Return [x, y] of the center of cell containing provided text 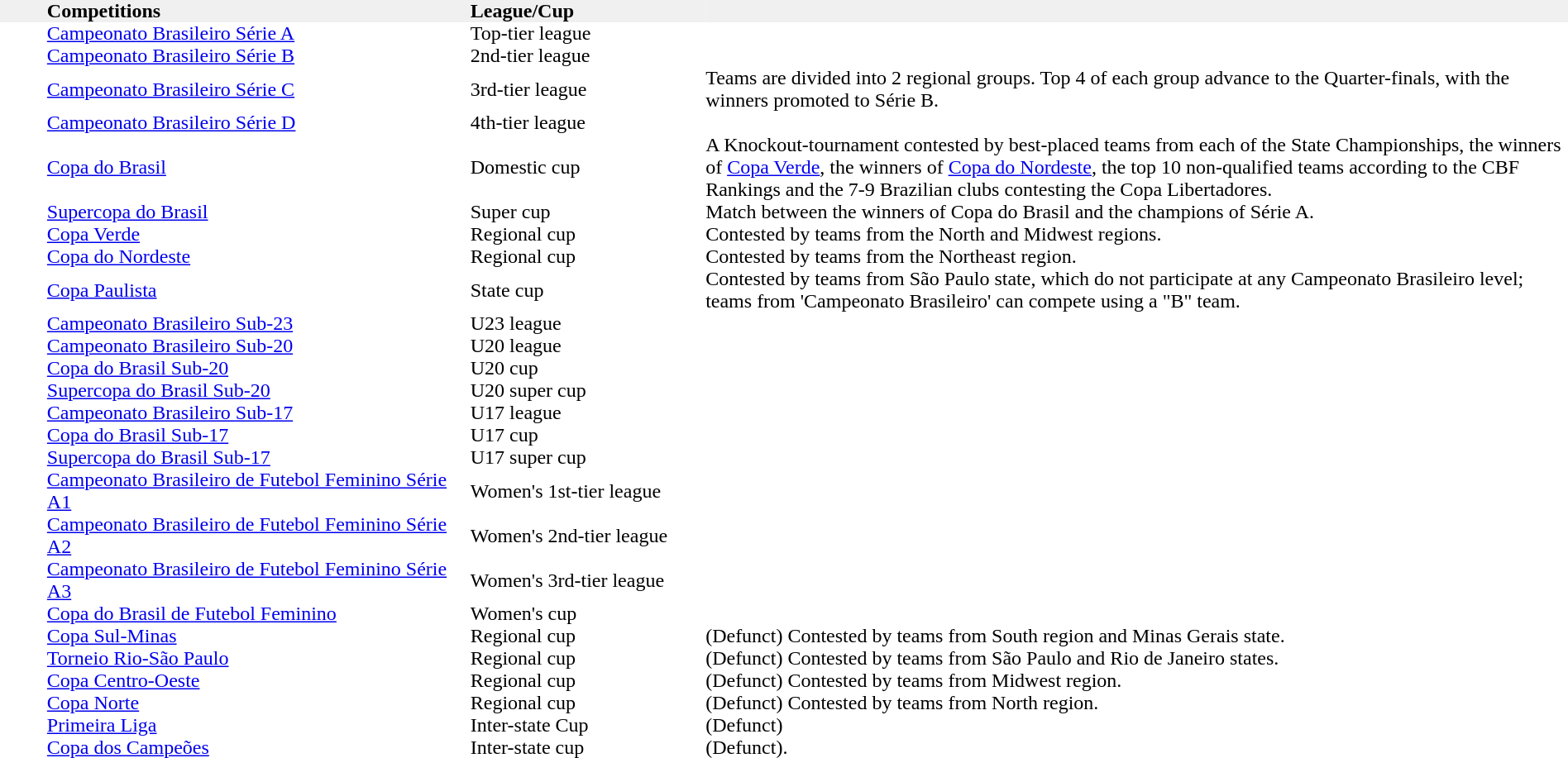
Supercopa do Brasil Sub-17 [259, 458]
Women's cup [588, 613]
State cup [588, 290]
U17 cup [588, 435]
(Defunct) Contested by teams from South region and Minas Gerais state. [1136, 636]
League/Cup [588, 12]
Supercopa do Brasil Sub-20 [259, 390]
U20 cup [588, 369]
Super cup [588, 212]
Campeonato Brasileiro Sub-17 [259, 413]
Copa do Nordeste [259, 256]
Campeonato Brasileiro Série B [259, 56]
Supercopa do Brasil [259, 212]
(Defunct) Contested by teams from North region. [1136, 703]
(Defunct) Contested by teams from São Paulo and Rio de Janeiro states. [1136, 658]
Campeonato Brasileiro de Futebol Feminino Série A3 [259, 580]
Competitions [259, 12]
Campeonato Brasileiro Sub-23 [259, 324]
Copa Sul-Minas [259, 636]
Primeira Liga [259, 726]
Torneio Rio-São Paulo [259, 658]
U20 super cup [588, 390]
U17 league [588, 413]
U23 league [588, 324]
U17 super cup [588, 458]
Copa do Brasil de Futebol Feminino [259, 613]
Match between the winners of Copa do Brasil and the champions of Série A. [1136, 212]
Copa do Brasil [259, 167]
Women's 1st-tier league [588, 491]
Domestic cup [588, 167]
2nd-tier league [588, 56]
Campeonato Brasileiro de Futebol Feminino Série A2 [259, 536]
Campeonato Brasileiro de Futebol Feminino Série A1 [259, 491]
Women's 2nd-tier league [588, 536]
Campeonato Brasileiro Série D [259, 122]
Campeonato Brasileiro Série C [259, 89]
Copa Centro-Oeste [259, 681]
Copa do Brasil Sub-20 [259, 369]
Copa do Brasil Sub-17 [259, 435]
(Defunct) [1136, 726]
Contested by teams from the Northeast region. [1136, 256]
Copa Verde [259, 235]
Campeonato Brasileiro Sub-20 [259, 346]
(Defunct) Contested by teams from Midwest region. [1136, 681]
Contested by teams from the North and Midwest regions. [1136, 235]
U20 league [588, 346]
Top-tier league [588, 33]
4th-tier league [588, 122]
Campeonato Brasileiro Série A [259, 33]
3rd-tier league [588, 89]
Women's 3rd-tier league [588, 580]
Teams are divided into 2 regional groups. Top 4 of each group advance to the Quarter-finals, with the winners promoted to Série B. [1136, 89]
Inter-state Cup [588, 726]
Copa Norte [259, 703]
Copa Paulista [259, 290]
